Locate the cell with the specified text and output its (X, Y) center coordinate. 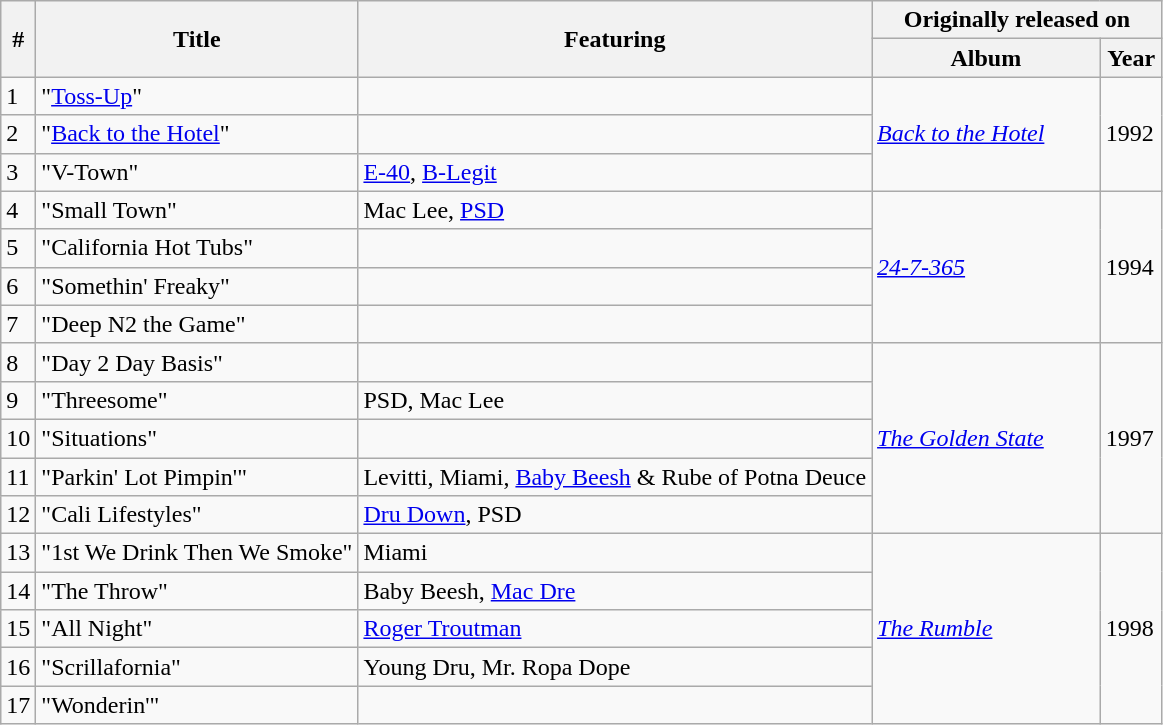
3 (18, 172)
# (18, 39)
Dru Down, PSD (615, 515)
1992 (1131, 134)
15 (18, 629)
"Parkin' Lot Pimpin'" (197, 477)
24-7-365 (986, 267)
1994 (1131, 267)
"Deep N2 the Game" (197, 324)
Title (197, 39)
8 (18, 362)
13 (18, 553)
1998 (1131, 629)
4 (18, 210)
"V-Town" (197, 172)
14 (18, 591)
Mac Lee, PSD (615, 210)
6 (18, 286)
PSD, Mac Lee (615, 400)
1997 (1131, 438)
Year (1131, 58)
"Toss-Up" (197, 96)
16 (18, 667)
"Scrillafornia" (197, 667)
Young Dru, Mr. Ropa Dope (615, 667)
The Rumble (986, 629)
E-40, B-Legit (615, 172)
"Back to the Hotel" (197, 134)
Miami (615, 553)
"Wonderin'" (197, 705)
10 (18, 438)
Levitti, Miami, Baby Beesh & Rube of Potna Deuce (615, 477)
12 (18, 515)
"Small Town" (197, 210)
"1st We Drink Then We Smoke" (197, 553)
5 (18, 248)
7 (18, 324)
Featuring (615, 39)
Baby Beesh, Mac Dre (615, 591)
"Cali Lifestyles" (197, 515)
The Golden State (986, 438)
Originally released on (1018, 20)
"Threesome" (197, 400)
2 (18, 134)
"Somethin' Freaky" (197, 286)
Back to the Hotel (986, 134)
Roger Troutman (615, 629)
11 (18, 477)
"The Throw" (197, 591)
17 (18, 705)
"Situations" (197, 438)
"All Night" (197, 629)
"Day 2 Day Basis" (197, 362)
1 (18, 96)
Album (986, 58)
"California Hot Tubs" (197, 248)
9 (18, 400)
